Return the [x, y] coordinate for the center point of the cell that contains the specified text.  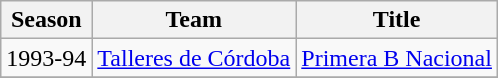
Primera B Nacional [397, 58]
Title [397, 20]
Team [194, 20]
Talleres de Córdoba [194, 58]
1993-94 [46, 58]
Season [46, 20]
